Determine the (X, Y) coordinate at the center of the cell enclosing the given text.  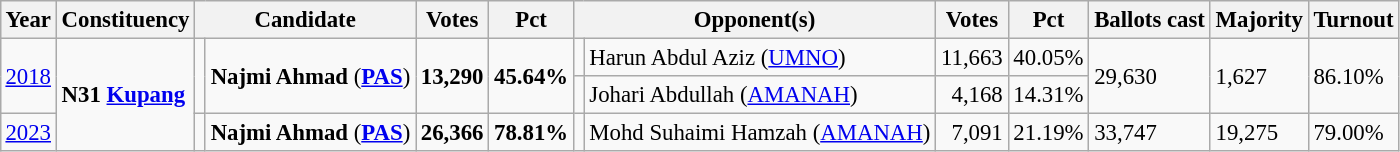
4,168 (972, 95)
Harun Abdul Aziz (UMNO) (760, 57)
40.05% (1048, 57)
Candidate (306, 20)
21.19% (1048, 133)
79.00% (1354, 133)
Turnout (1354, 20)
19,275 (1259, 133)
11,663 (972, 57)
2023 (28, 133)
Constituency (125, 20)
N31 Kupang (125, 94)
Majority (1259, 20)
14.31% (1048, 95)
45.64% (532, 76)
Opponent(s) (754, 20)
1,627 (1259, 76)
Ballots cast (1150, 20)
33,747 (1150, 133)
29,630 (1150, 76)
86.10% (1354, 76)
78.81% (532, 133)
2018 (28, 76)
Mohd Suhaimi Hamzah (AMANAH) (760, 133)
26,366 (452, 133)
Year (28, 20)
7,091 (972, 133)
Johari Abdullah (AMANAH) (760, 95)
13,290 (452, 76)
